Search for the cell housing the specified text and yield its [x, y] center coordinate. 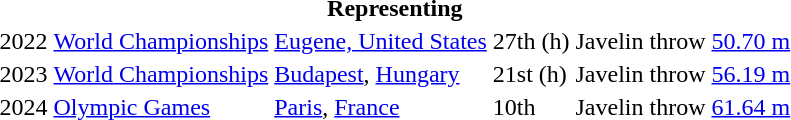
27th (h) [531, 41]
21st (h) [531, 74]
Budapest, Hungary [381, 74]
Eugene, United States [381, 41]
